Scan for the cell matching the given text and deliver its (X, Y) coordinate at center. 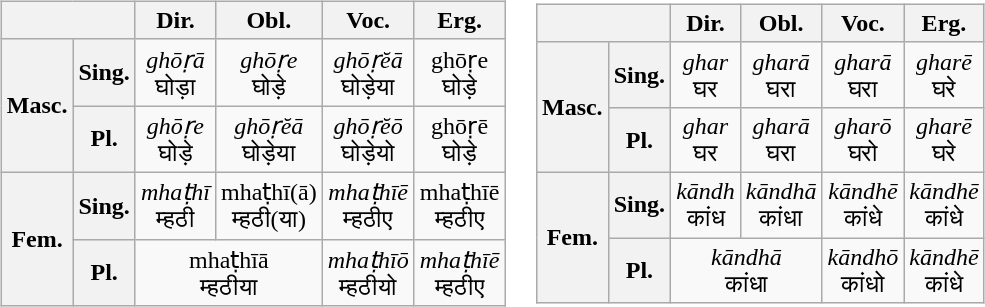
ghōṛāघोड़ा (175, 72)
kāndhōकांधो (863, 270)
gharōघरो (863, 140)
mhaṭhīōम्हठीयो (368, 272)
mhaṭhī(ā)म्हठी(या) (268, 206)
ghōṛĕōघोड़ेयो (368, 140)
mhaṭhīम्हठी (175, 206)
mhaṭhīāम्हठीया (228, 272)
kāndhकांध (706, 204)
ghōṛēघोड़े (460, 140)
